Return the (x, y) coordinate for the center point of the cell that contains the specified text.  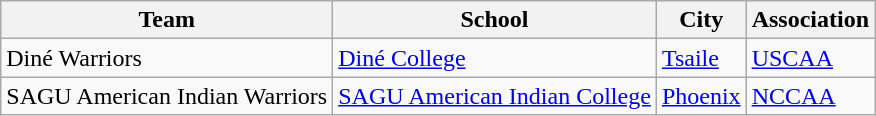
City (701, 20)
Diné College (495, 58)
Diné Warriors (167, 58)
USCAA (810, 58)
Phoenix (701, 96)
School (495, 20)
Tsaile (701, 58)
Team (167, 20)
Association (810, 20)
NCCAA (810, 96)
SAGU American Indian Warriors (167, 96)
SAGU American Indian College (495, 96)
